Identify which cell holds the provided text, then report its [x, y] central coordinate. 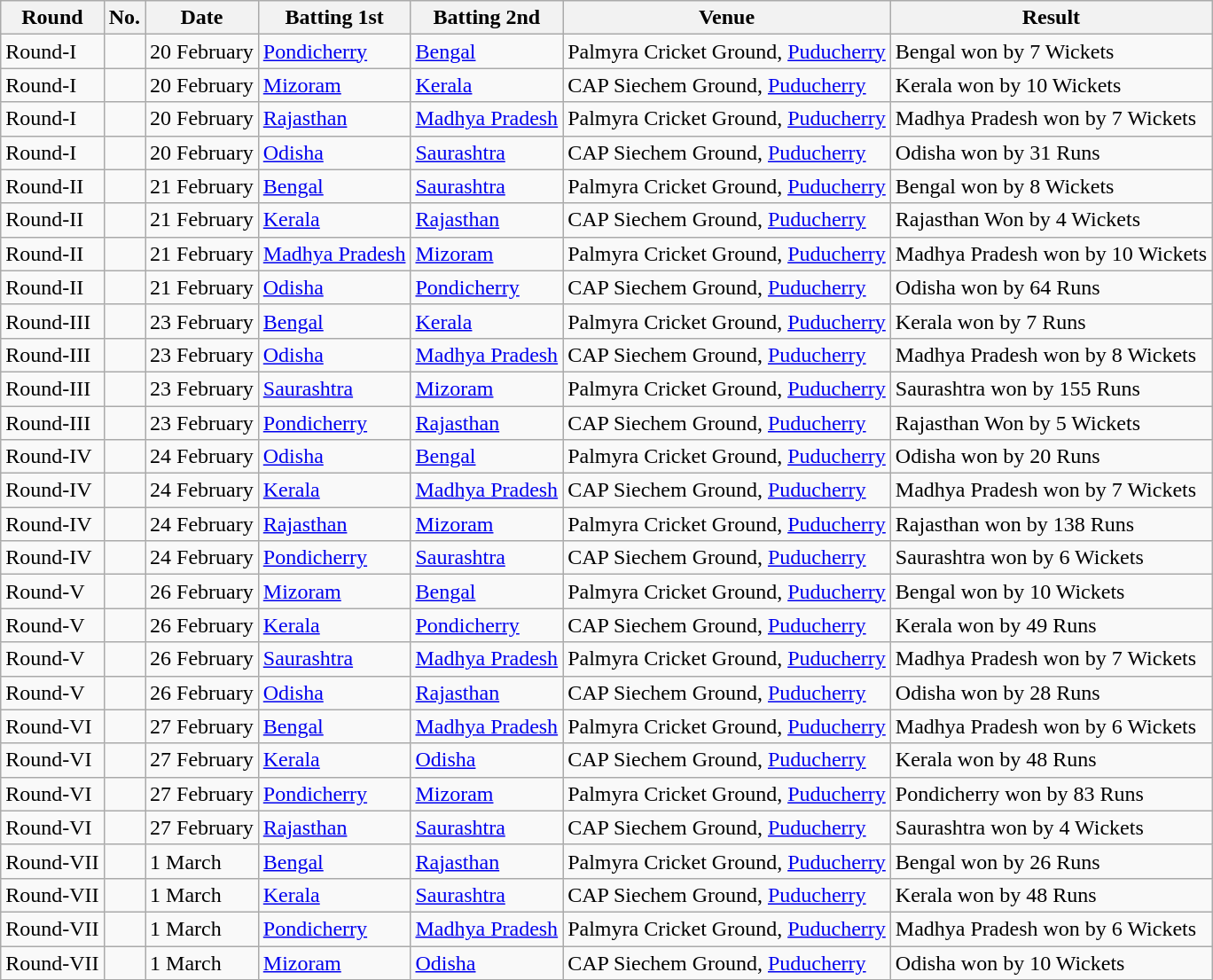
Saurashtra won by 155 Runs [1051, 388]
Venue [727, 18]
Saurashtra won by 6 Wickets [1051, 558]
Odisha won by 28 Runs [1051, 693]
Bengal won by 8 Wickets [1051, 186]
Batting 2nd [487, 18]
Round [52, 18]
Bengal won by 10 Wickets [1051, 592]
Rajasthan Won by 5 Wickets [1051, 423]
Bengal won by 7 Wickets [1051, 51]
Kerala won by 49 Runs [1051, 625]
Result [1051, 18]
Odisha won by 64 Runs [1051, 287]
Odisha won by 10 Wickets [1051, 962]
Kerala won by 10 Wickets [1051, 85]
Bengal won by 26 Runs [1051, 861]
Saurashtra won by 4 Wickets [1051, 827]
Pondicherry won by 83 Runs [1051, 794]
Odisha won by 20 Runs [1051, 457]
No. [124, 18]
Date [202, 18]
Batting 1st [334, 18]
Madhya Pradesh won by 8 Wickets [1051, 355]
Kerala won by 7 Runs [1051, 321]
Madhya Pradesh won by 10 Wickets [1051, 254]
Rajasthan Won by 4 Wickets [1051, 220]
Odisha won by 31 Runs [1051, 153]
Rajasthan won by 138 Runs [1051, 524]
